Detect which cell encompasses the target text, then output its [x, y] center coordinate. 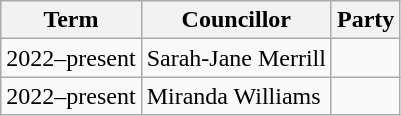
Councillor [236, 20]
Term [71, 20]
Miranda Williams [236, 96]
Sarah-Jane Merrill [236, 58]
Party [365, 20]
